Find where the given text appears and provide that cell's center as [X, Y] coordinate. 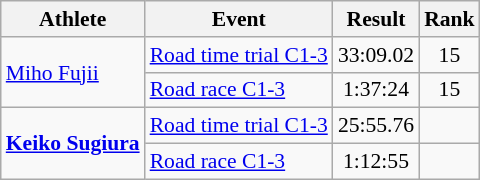
Result [376, 19]
Miho Fujii [73, 72]
Event [239, 19]
Rank [450, 19]
Keiko Sugiura [73, 144]
1:12:55 [376, 162]
1:37:24 [376, 90]
25:55.76 [376, 126]
33:09.02 [376, 55]
Athlete [73, 19]
